Extract the (x, y) coordinate from the center of the cell holding the provided text.  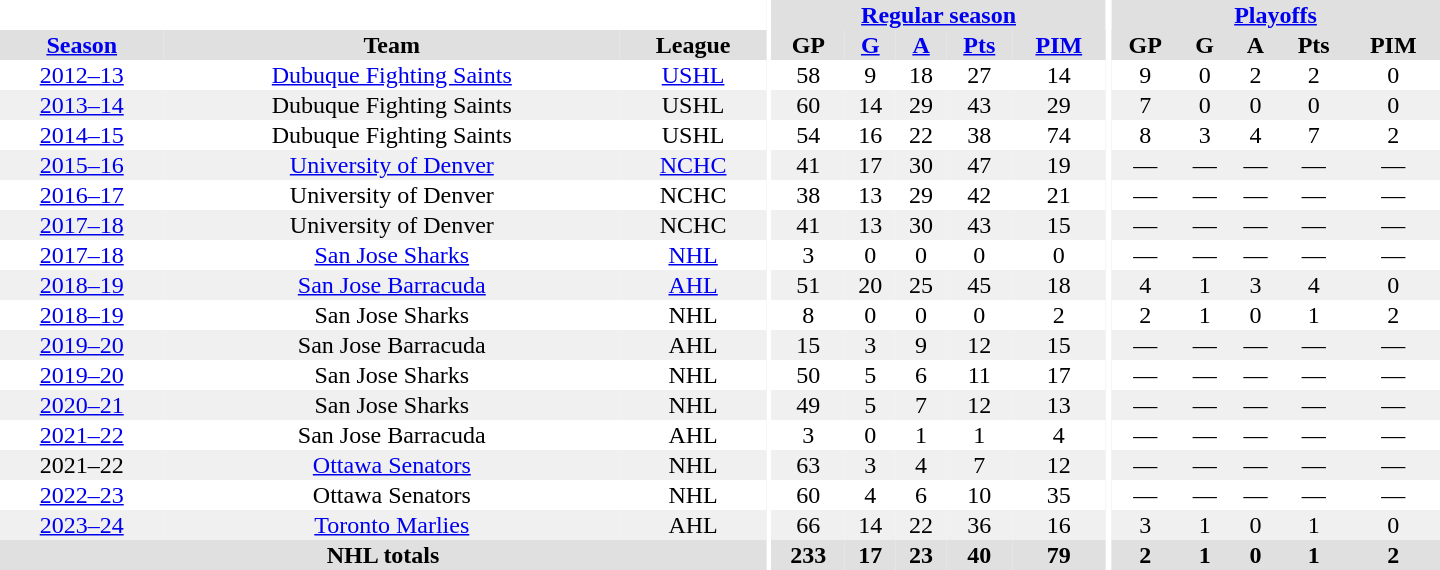
2015–16 (82, 165)
19 (1058, 165)
47 (979, 165)
2023–24 (82, 525)
45 (979, 285)
League (693, 45)
42 (979, 195)
54 (808, 135)
11 (979, 375)
10 (979, 495)
233 (808, 555)
49 (808, 405)
58 (808, 75)
Toronto Marlies (392, 525)
50 (808, 375)
21 (1058, 195)
66 (808, 525)
Team (392, 45)
23 (922, 555)
NHL totals (383, 555)
2012–13 (82, 75)
36 (979, 525)
27 (979, 75)
Playoffs (1276, 15)
2022–23 (82, 495)
20 (870, 285)
51 (808, 285)
79 (1058, 555)
2020–21 (82, 405)
25 (922, 285)
35 (1058, 495)
2013–14 (82, 105)
2014–15 (82, 135)
40 (979, 555)
Regular season (939, 15)
Season (82, 45)
74 (1058, 135)
63 (808, 465)
2016–17 (82, 195)
